Capture the cell that displays the provided text and extract its (X, Y) central coordinate. 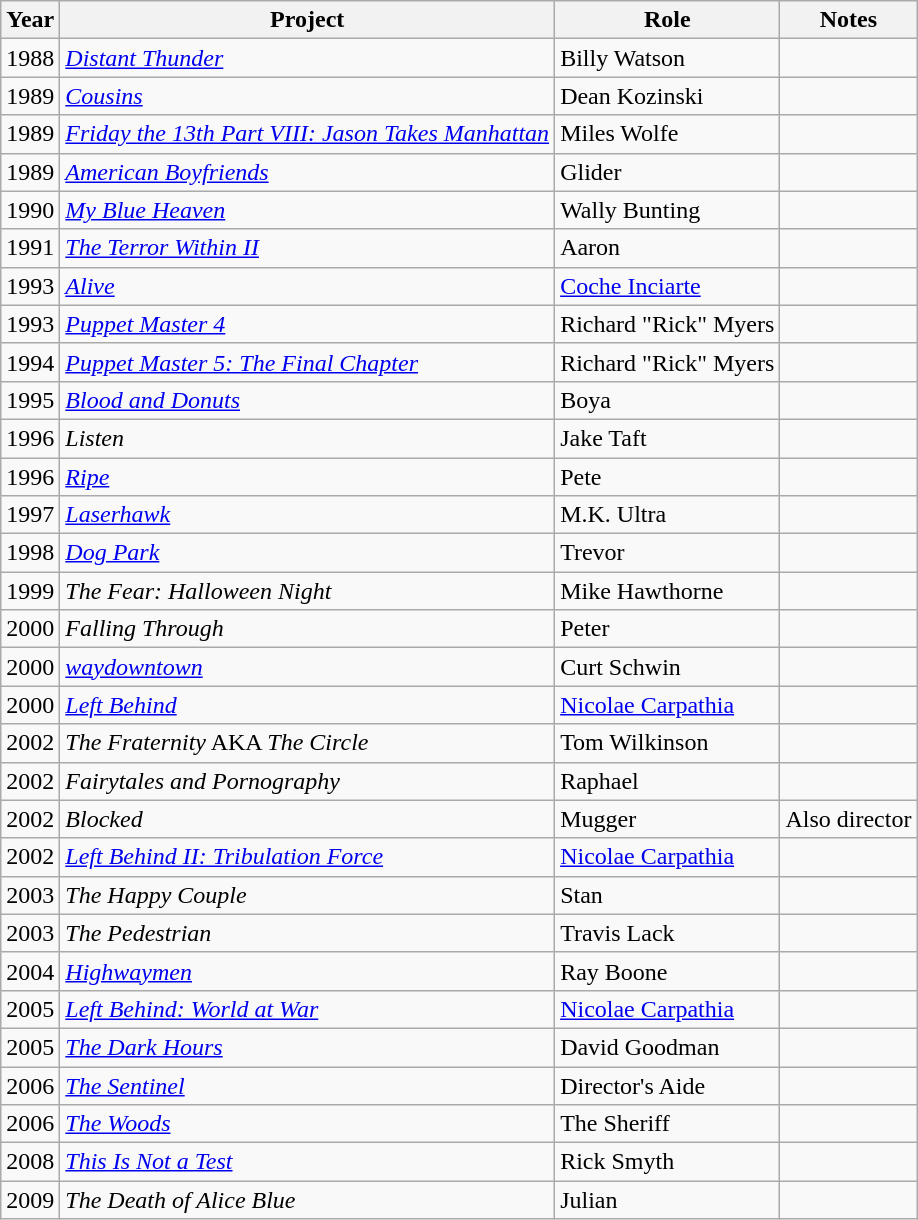
1991 (30, 248)
Dean Kozinski (668, 96)
Mike Hawthorne (668, 591)
Travis Lack (668, 933)
Tom Wilkinson (668, 743)
Pete (668, 477)
Left Behind: World at War (308, 1009)
1997 (30, 515)
M.K. Ultra (668, 515)
Ray Boone (668, 971)
Falling Through (308, 629)
Laserhawk (308, 515)
Curt Schwin (668, 667)
The Terror Within II (308, 248)
Peter (668, 629)
Mugger (668, 819)
Rick Smyth (668, 1162)
The Woods (308, 1124)
2009 (30, 1200)
1995 (30, 400)
Also director (848, 819)
1994 (30, 362)
Blocked (308, 819)
Notes (848, 20)
1999 (30, 591)
2008 (30, 1162)
Year (30, 20)
This Is Not a Test (308, 1162)
Cousins (308, 96)
Blood and Donuts (308, 400)
Coche Inciarte (668, 286)
Project (308, 20)
1990 (30, 210)
Distant Thunder (308, 58)
Highwaymen (308, 971)
David Goodman (668, 1047)
The Dark Hours (308, 1047)
Left Behind (308, 705)
Ripe (308, 477)
Fairytales and Pornography (308, 781)
Puppet Master 5: The Final Chapter (308, 362)
The Happy Couple (308, 895)
American Boyfriends (308, 172)
Boya (668, 400)
Listen (308, 438)
Left Behind II: Tribulation Force (308, 857)
The Death of Alice Blue (308, 1200)
The Sheriff (668, 1124)
Aaron (668, 248)
Julian (668, 1200)
The Fear: Halloween Night (308, 591)
The Sentinel (308, 1085)
Raphael (668, 781)
Stan (668, 895)
2004 (30, 971)
Glider (668, 172)
waydowntown (308, 667)
The Fraternity AKA The Circle (308, 743)
Trevor (668, 553)
Billy Watson (668, 58)
Alive (308, 286)
Wally Bunting (668, 210)
My Blue Heaven (308, 210)
Miles Wolfe (668, 134)
Role (668, 20)
Jake Taft (668, 438)
Director's Aide (668, 1085)
The Pedestrian (308, 933)
Dog Park (308, 553)
1988 (30, 58)
Puppet Master 4 (308, 324)
1998 (30, 553)
Friday the 13th Part VIII: Jason Takes Manhattan (308, 134)
